Scan for the cell matching the given text and deliver its (X, Y) coordinate at center. 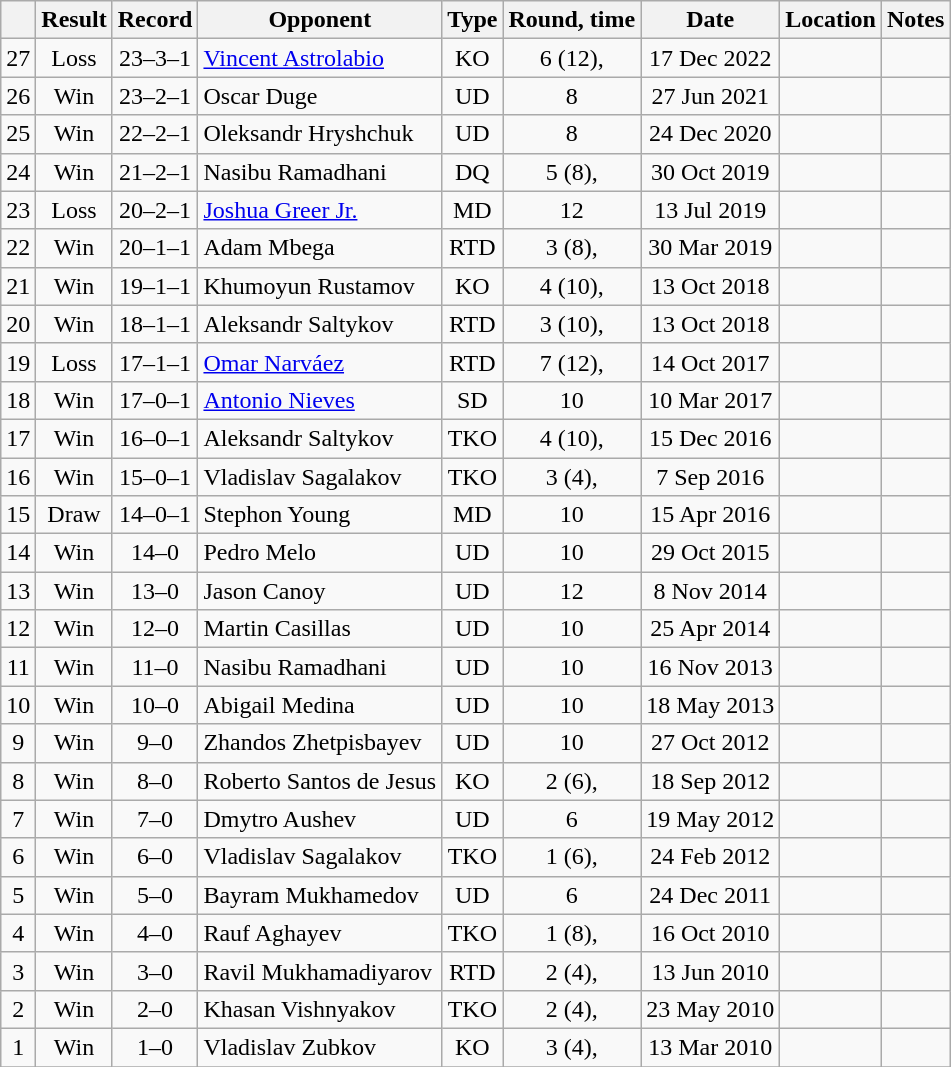
Vincent Astrolabio (320, 58)
10 Mar 2017 (710, 400)
27 Jun 2021 (710, 96)
Stephon Young (320, 515)
Antonio Nieves (320, 400)
19 (18, 362)
29 Oct 2015 (710, 553)
SD (472, 400)
22–2–1 (155, 134)
11–0 (155, 667)
12–0 (155, 629)
30 Mar 2019 (710, 248)
21–2–1 (155, 172)
23–2–1 (155, 96)
Date (710, 20)
Result (74, 20)
Rauf Aghayev (320, 933)
17–0–1 (155, 400)
2 (18, 1009)
Pedro Melo (320, 553)
1 (8), (572, 933)
10–0 (155, 705)
16 (18, 477)
8 Nov 2014 (710, 591)
14 (18, 553)
Oscar Duge (320, 96)
16 Nov 2013 (710, 667)
1 (18, 1047)
14 Oct 2017 (710, 362)
Draw (74, 515)
Type (472, 20)
23–3–1 (155, 58)
26 (18, 96)
13–0 (155, 591)
15–0–1 (155, 477)
18 May 2013 (710, 705)
Bayram Mukhamedov (320, 895)
Abigail Medina (320, 705)
Zhandos Zhetpisbayev (320, 743)
Joshua Greer Jr. (320, 210)
3–0 (155, 971)
4–0 (155, 933)
Round, time (572, 20)
13 Mar 2010 (710, 1047)
27 (18, 58)
Jason Canoy (320, 591)
5 (8), (572, 172)
Omar Narváez (320, 362)
DQ (472, 172)
Ravil Mukhamadiyarov (320, 971)
Vladislav Zubkov (320, 1047)
7–0 (155, 819)
2–0 (155, 1009)
24 (18, 172)
21 (18, 286)
6 (12), (572, 58)
Oleksandr Hryshchuk (320, 134)
Roberto Santos de Jesus (320, 781)
24 Feb 2012 (710, 857)
3 (10), (572, 324)
27 Oct 2012 (710, 743)
Dmytro Aushev (320, 819)
16–0–1 (155, 438)
8–0 (155, 781)
14–0 (155, 553)
24 Dec 2020 (710, 134)
6–0 (155, 857)
Khasan Vishnyakov (320, 1009)
15 (18, 515)
18–1–1 (155, 324)
13 Jul 2019 (710, 210)
1–0 (155, 1047)
15 Dec 2016 (710, 438)
Location (831, 20)
20–2–1 (155, 210)
9 (18, 743)
13 Jun 2010 (710, 971)
3 (18, 971)
Record (155, 20)
Opponent (320, 20)
14–0–1 (155, 515)
25 (18, 134)
22 (18, 248)
Adam Mbega (320, 248)
7 Sep 2016 (710, 477)
23 (18, 210)
17 (18, 438)
19–1–1 (155, 286)
Notes (915, 20)
7 (18, 819)
20 (18, 324)
Martin Casillas (320, 629)
23 May 2010 (710, 1009)
16 Oct 2010 (710, 933)
4 (18, 933)
2 (6), (572, 781)
24 Dec 2011 (710, 895)
18 Sep 2012 (710, 781)
17 Dec 2022 (710, 58)
7 (12), (572, 362)
5–0 (155, 895)
25 Apr 2014 (710, 629)
30 Oct 2019 (710, 172)
15 Apr 2016 (710, 515)
17–1–1 (155, 362)
5 (18, 895)
9–0 (155, 743)
19 May 2012 (710, 819)
Khumoyun Rustamov (320, 286)
3 (8), (572, 248)
18 (18, 400)
1 (6), (572, 857)
11 (18, 667)
20–1–1 (155, 248)
13 (18, 591)
